Return [x, y] of the center of cell containing provided text 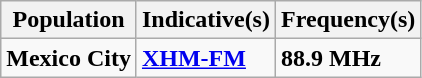
Frequency(s) [348, 20]
Population [69, 20]
88.9 MHz [348, 58]
XHM-FM [206, 58]
Mexico City [69, 58]
Indicative(s) [206, 20]
